Return the (x, y) coordinate for the center point of the cell that contains the specified text.  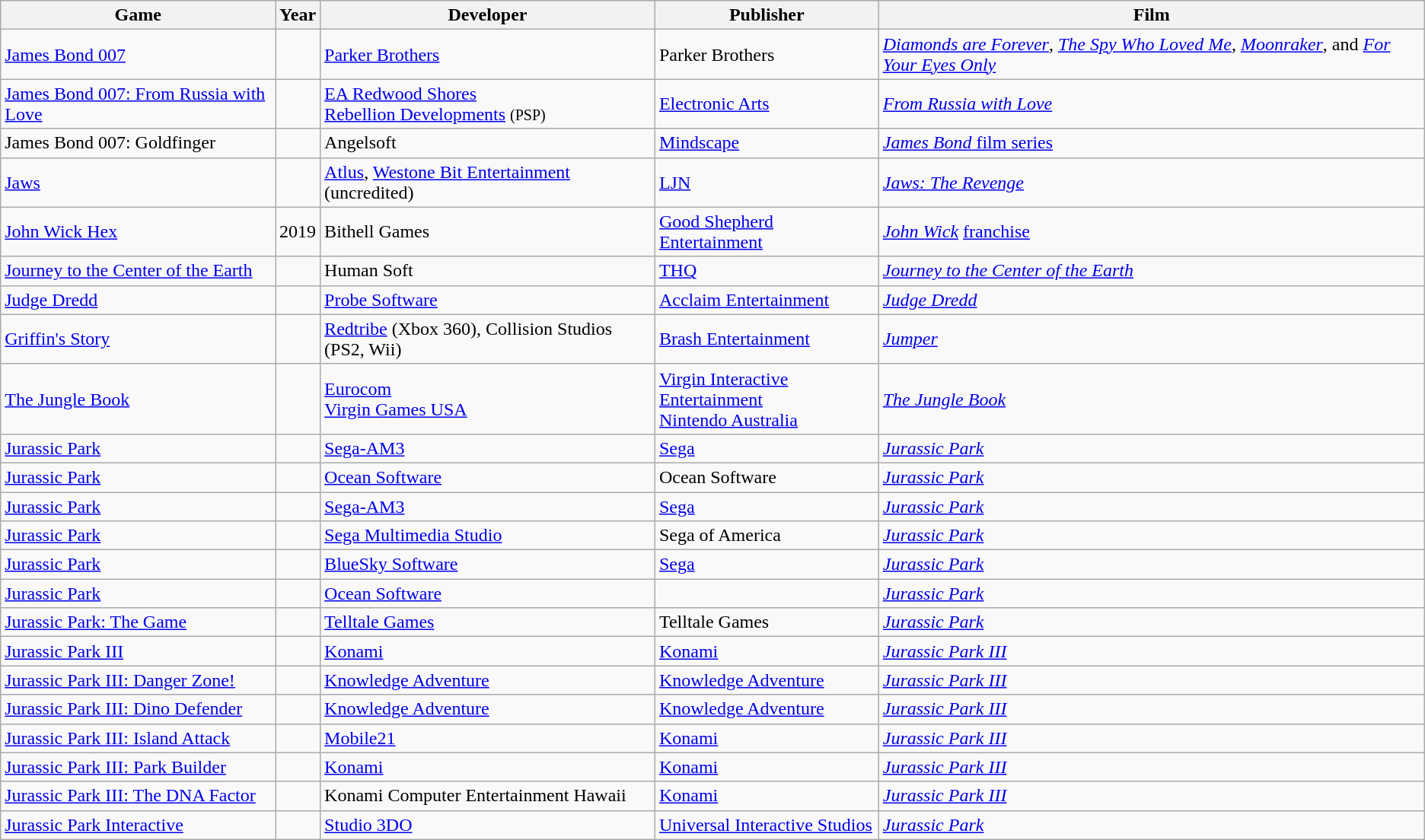
Jaws: The Revenge (1151, 183)
James Bond film series (1151, 143)
Angelsoft (488, 143)
Jurassic Park III: The DNA Factor (139, 796)
Virgin Interactive EntertainmentNintendo Australia (767, 399)
Jurassic Park Interactive (139, 825)
THQ (767, 271)
Redtribe (Xbox 360), Collision Studios (PS2, Wii) (488, 339)
Jaws (139, 183)
Probe Software (488, 300)
James Bond 007 (139, 55)
Electronic Arts (767, 103)
Griffin's Story (139, 339)
Universal Interactive Studios (767, 825)
Game (139, 15)
James Bond 007: From Russia with Love (139, 103)
From Russia with Love (1151, 103)
James Bond 007: Goldfinger (139, 143)
Jurassic Park III: Park Builder (139, 767)
EA Redwood ShoresRebellion Developments (PSP) (488, 103)
Atlus, Westone Bit Entertainment (uncredited) (488, 183)
LJN (767, 183)
Year (298, 15)
Mobile21 (488, 738)
Film (1151, 15)
Studio 3DO (488, 825)
EurocomVirgin Games USA (488, 399)
Sega Multimedia Studio (488, 536)
John Wick franchise (1151, 231)
Bithell Games (488, 231)
Jurassic Park III: Island Attack (139, 738)
Publisher (767, 15)
BlueSky Software (488, 565)
Good Shepherd Entertainment (767, 231)
Brash Entertainment (767, 339)
Mindscape (767, 143)
Diamonds are Forever, The Spy Who Loved Me, Moonraker, and For Your Eyes Only (1151, 55)
2019 (298, 231)
Jumper (1151, 339)
Jurassic Park III: Dino Defender (139, 709)
Jurassic Park III: Danger Zone! (139, 680)
John Wick Hex (139, 231)
Acclaim Entertainment (767, 300)
Konami Computer Entertainment Hawaii (488, 796)
Human Soft (488, 271)
Sega of America (767, 536)
Jurassic Park: The Game (139, 622)
Developer (488, 15)
